Provide the [x, y] coordinate of the cell's center where the given text is located.  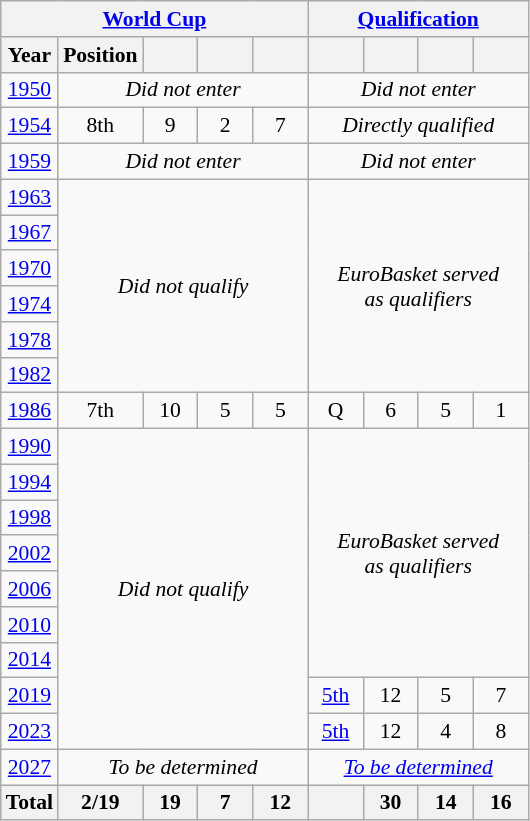
1970 [30, 269]
1963 [30, 197]
Position [100, 55]
30 [390, 803]
World Cup [154, 19]
1986 [30, 411]
Q [336, 411]
1950 [30, 90]
1 [500, 411]
1959 [30, 162]
2010 [30, 625]
1974 [30, 304]
8th [100, 126]
2014 [30, 660]
2019 [30, 696]
16 [500, 803]
2023 [30, 732]
19 [170, 803]
1978 [30, 340]
8 [500, 732]
2027 [30, 767]
2006 [30, 589]
2/19 [100, 803]
1967 [30, 233]
2 [226, 126]
Total [30, 803]
10 [170, 411]
1994 [30, 482]
7th [100, 411]
2002 [30, 554]
1990 [30, 447]
Year [30, 55]
Qualification [418, 19]
1982 [30, 375]
6 [390, 411]
1954 [30, 126]
9 [170, 126]
14 [446, 803]
1998 [30, 518]
4 [446, 732]
Directly qualified [418, 126]
